Output the (X, Y) coordinate of the center of the cell containing the given text.  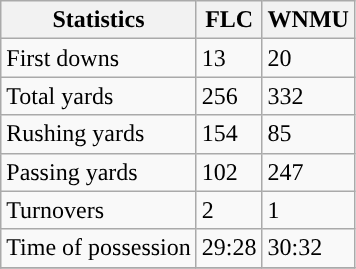
Passing yards (99, 172)
256 (229, 96)
Turnovers (99, 210)
Total yards (99, 96)
154 (229, 134)
Rushing yards (99, 134)
29:28 (229, 248)
2 (229, 210)
13 (229, 58)
1 (308, 210)
85 (308, 134)
332 (308, 96)
30:32 (308, 248)
FLC (229, 20)
20 (308, 58)
247 (308, 172)
WNMU (308, 20)
Statistics (99, 20)
102 (229, 172)
First downs (99, 58)
Time of possession (99, 248)
